Determine the [x, y] coordinate at the center of the cell enclosing the given text.  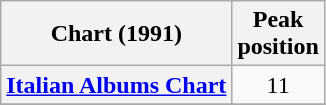
Italian Albums Chart [116, 85]
Chart (1991) [116, 34]
Peakposition [278, 34]
11 [278, 85]
